Capture the cell that displays the provided text and extract its [x, y] central coordinate. 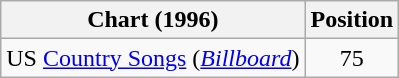
Position [352, 20]
75 [352, 58]
US Country Songs (Billboard) [153, 58]
Chart (1996) [153, 20]
